For the text-containing cell, return its midpoint in (X, Y) coordinate format. 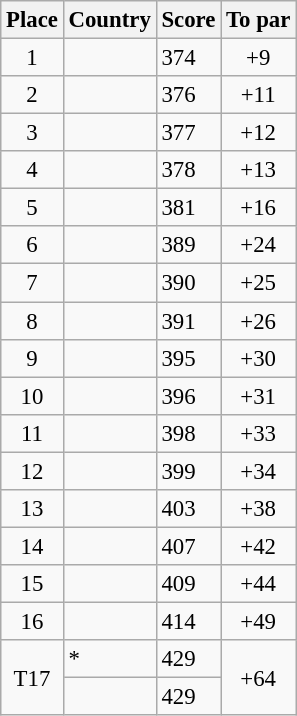
376 (188, 95)
15 (32, 584)
2 (32, 95)
377 (188, 133)
8 (32, 321)
389 (188, 245)
+33 (258, 433)
391 (188, 321)
+11 (258, 95)
* (110, 659)
381 (188, 208)
+30 (258, 358)
399 (188, 471)
409 (188, 584)
+44 (258, 584)
+9 (258, 58)
+16 (258, 208)
14 (32, 546)
16 (32, 621)
378 (188, 170)
+49 (258, 621)
7 (32, 283)
+25 (258, 283)
5 (32, 208)
403 (188, 509)
12 (32, 471)
+42 (258, 546)
390 (188, 283)
+12 (258, 133)
396 (188, 396)
+38 (258, 509)
Place (32, 20)
3 (32, 133)
395 (188, 358)
374 (188, 58)
414 (188, 621)
+13 (258, 170)
6 (32, 245)
+31 (258, 396)
9 (32, 358)
13 (32, 509)
407 (188, 546)
11 (32, 433)
Score (188, 20)
+64 (258, 678)
T17 (32, 678)
1 (32, 58)
Country (110, 20)
+34 (258, 471)
To par (258, 20)
+24 (258, 245)
4 (32, 170)
10 (32, 396)
398 (188, 433)
+26 (258, 321)
